Capture the cell that displays the provided text and extract its (x, y) central coordinate. 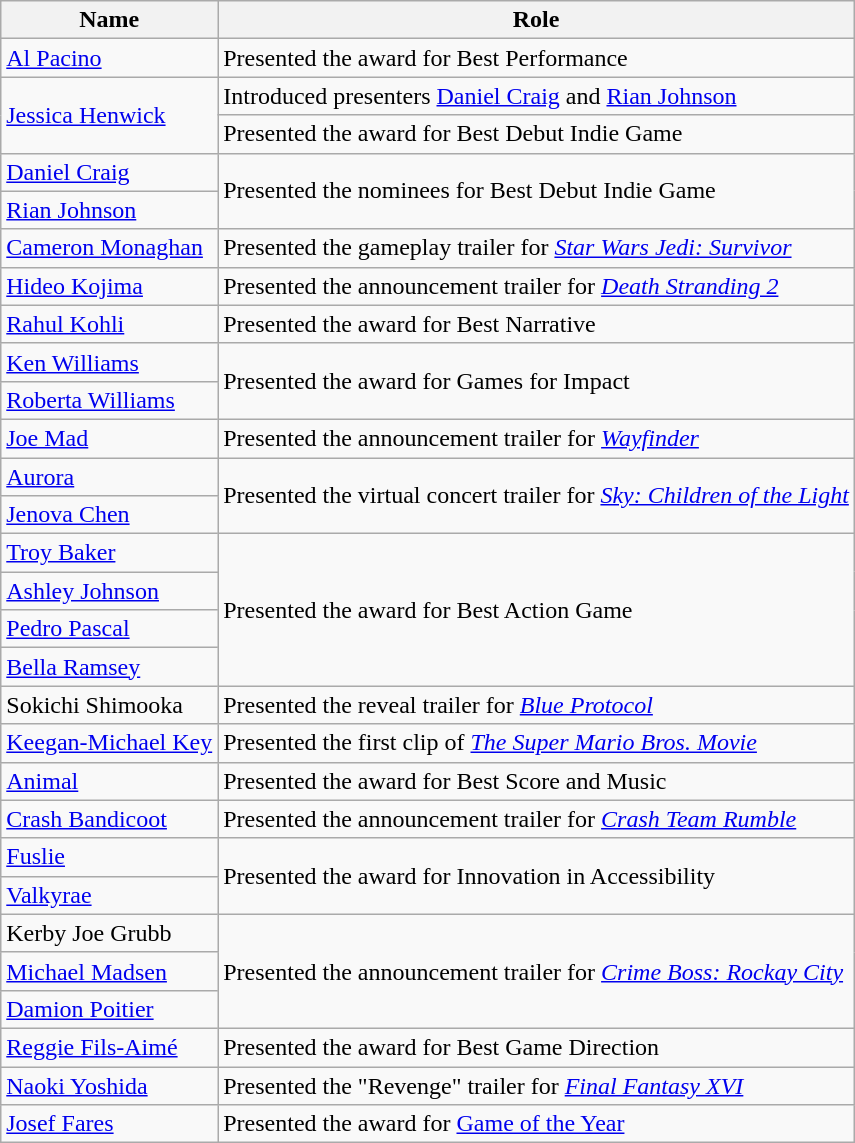
Presented the award for Best Game Direction (536, 1047)
Troy Baker (110, 553)
Presented the award for Best Score and Music (536, 781)
Roberta Williams (110, 400)
Valkyrae (110, 895)
Presented the award for Best Performance (536, 58)
Josef Fares (110, 1124)
Sokichi Shimooka (110, 705)
Animal (110, 781)
Presented the award for Best Narrative (536, 324)
Pedro Pascal (110, 629)
Presented the gameplay trailer for Star Wars Jedi: Survivor (536, 248)
Bella Ramsey (110, 667)
Presented the reveal trailer for Blue Protocol (536, 705)
Presented the nominees for Best Debut Indie Game (536, 191)
Presented the award for Game of the Year (536, 1124)
Presented the award for Innovation in Accessibility (536, 876)
Presented the virtual concert trailer for Sky: Children of the Light (536, 496)
Presented the announcement trailer for Wayfinder (536, 438)
Presented the "Revenge" trailer for Final Fantasy XVI (536, 1085)
Hideo Kojima (110, 286)
Jessica Henwick (110, 115)
Name (110, 20)
Introduced presenters Daniel Craig and Rian Johnson (536, 96)
Presented the announcement trailer for Death Stranding 2 (536, 286)
Rahul Kohli (110, 324)
Al Pacino (110, 58)
Joe Mad (110, 438)
Presented the award for Best Debut Indie Game (536, 134)
Michael Madsen (110, 971)
Daniel Craig (110, 172)
Fuslie (110, 857)
Presented the first clip of The Super Mario Bros. Movie (536, 743)
Kerby Joe Grubb (110, 933)
Naoki Yoshida (110, 1085)
Presented the announcement trailer for Crash Team Rumble (536, 819)
Presented the announcement trailer for Crime Boss: Rockay City (536, 971)
Ashley Johnson (110, 591)
Presented the award for Best Action Game (536, 610)
Ken Williams (110, 362)
Aurora (110, 477)
Crash Bandicoot (110, 819)
Damion Poitier (110, 1009)
Jenova Chen (110, 515)
Cameron Monaghan (110, 248)
Presented the award for Games for Impact (536, 381)
Reggie Fils-Aimé (110, 1047)
Role (536, 20)
Keegan-Michael Key (110, 743)
Rian Johnson (110, 210)
